For the text-containing cell, return its midpoint in [x, y] coordinate format. 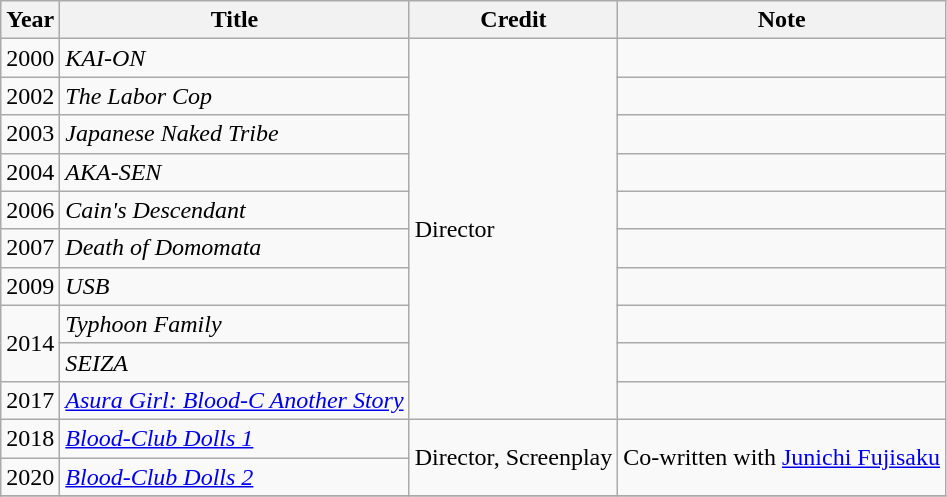
2004 [30, 172]
Director [514, 230]
2018 [30, 438]
AKA-SEN [234, 172]
Blood-Club Dolls 2 [234, 477]
2014 [30, 343]
2020 [30, 477]
2007 [30, 248]
Death of Domomata [234, 248]
Cain's Descendant [234, 210]
KAI-ON [234, 58]
Director, Screenplay [514, 457]
Blood-Club Dolls 1 [234, 438]
Japanese Naked Tribe [234, 134]
2006 [30, 210]
2003 [30, 134]
2002 [30, 96]
SEIZA [234, 362]
Year [30, 20]
Asura Girl: Blood-C Another Story [234, 400]
Typhoon Family [234, 324]
2000 [30, 58]
USB [234, 286]
Title [234, 20]
Credit [514, 20]
2017 [30, 400]
Note [782, 20]
The Labor Cop [234, 96]
Co-written with Junichi Fujisaku [782, 457]
2009 [30, 286]
